Output the (x, y) coordinate of the center of the cell containing the given text.  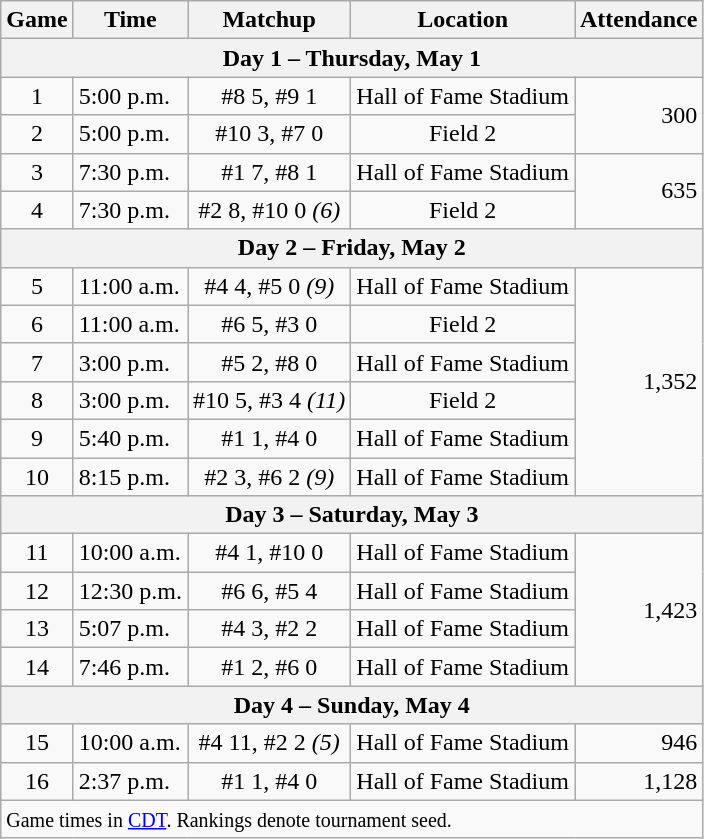
12:30 p.m. (130, 591)
13 (37, 629)
14 (37, 667)
Matchup (270, 20)
1 (37, 96)
1,128 (638, 781)
5:40 p.m. (130, 438)
#8 5, #9 1 (270, 96)
5:07 p.m. (130, 629)
5 (37, 286)
#1 7, #8 1 (270, 172)
Location (463, 20)
11 (37, 553)
#6 6, #5 4 (270, 591)
300 (638, 115)
Day 1 – Thursday, May 1 (352, 58)
6 (37, 324)
2:37 p.m. (130, 781)
#1 2, #6 0 (270, 667)
#4 4, #5 0 (9) (270, 286)
9 (37, 438)
15 (37, 743)
7:46 p.m. (130, 667)
2 (37, 134)
16 (37, 781)
8 (37, 400)
4 (37, 210)
Attendance (638, 20)
Game times in CDT. Rankings denote tournament seed. (352, 819)
Day 4 – Sunday, May 4 (352, 705)
#4 1, #10 0 (270, 553)
#6 5, #3 0 (270, 324)
#10 5, #3 4 (11) (270, 400)
7 (37, 362)
Day 2 – Friday, May 2 (352, 248)
Game (37, 20)
#4 3, #2 2 (270, 629)
10 (37, 477)
#4 11, #2 2 (5) (270, 743)
946 (638, 743)
3 (37, 172)
8:15 p.m. (130, 477)
#2 3, #6 2 (9) (270, 477)
#5 2, #8 0 (270, 362)
#2 8, #10 0 (6) (270, 210)
1,352 (638, 381)
Time (130, 20)
12 (37, 591)
#10 3, #7 0 (270, 134)
Day 3 – Saturday, May 3 (352, 515)
1,423 (638, 610)
635 (638, 191)
